Return the (x, y) coordinate for the center point of the cell that contains the specified text.  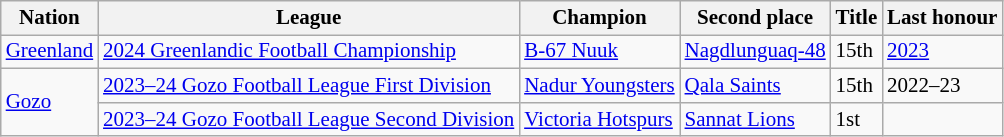
Gozo (50, 103)
Nagdlunguaq-48 (756, 52)
Nadur Youngsters (599, 86)
Greenland (50, 52)
Sannat Lions (756, 119)
1st (857, 119)
League (308, 18)
2022–23 (942, 86)
B-67 Nuuk (599, 52)
Nation (50, 18)
2023 (942, 52)
2023–24 Gozo Football League First Division (308, 86)
2024 Greenlandic Football Championship (308, 52)
2023–24 Gozo Football League Second Division (308, 119)
Victoria Hotspurs (599, 119)
Last honour (942, 18)
Qala Saints (756, 86)
Title (857, 18)
Second place (756, 18)
Champion (599, 18)
